Pinpoint the cell where the given text exists, returning its (X, Y) midpoint coordinate. 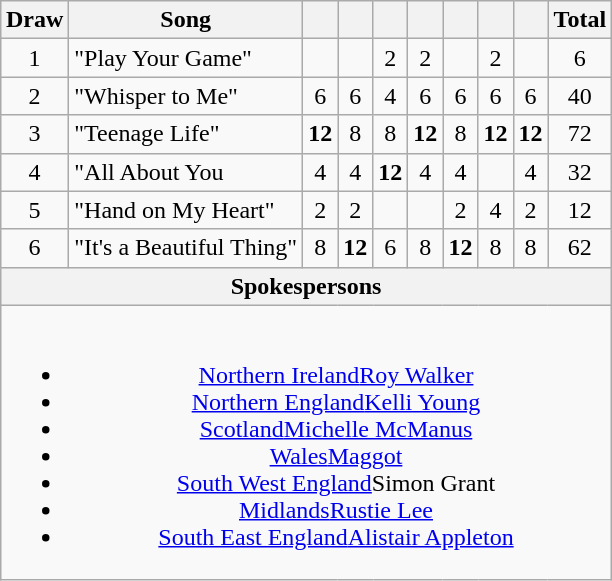
Total (580, 20)
"Play Your Game" (186, 58)
"Teenage Life" (186, 134)
5 (34, 210)
"All About You (186, 172)
32 (580, 172)
40 (580, 96)
1 (34, 58)
62 (580, 248)
72 (580, 134)
Spokespersons (306, 286)
Song (186, 20)
"Hand on My Heart" (186, 210)
3 (34, 134)
"Whisper to Me" (186, 96)
"It's a Beautiful Thing" (186, 248)
Draw (34, 20)
